Scan for the cell matching the given text and deliver its [x, y] coordinate at center. 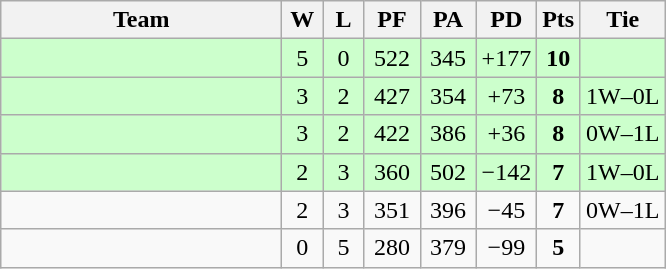
354 [448, 96]
360 [392, 172]
502 [448, 172]
345 [448, 58]
379 [448, 248]
522 [392, 58]
Tie [623, 20]
280 [392, 248]
−45 [506, 210]
422 [392, 134]
Pts [558, 20]
L [344, 20]
PD [506, 20]
10 [558, 58]
+177 [506, 58]
Team [142, 20]
−99 [506, 248]
+73 [506, 96]
427 [392, 96]
PF [392, 20]
+36 [506, 134]
386 [448, 134]
−142 [506, 172]
351 [392, 210]
W [302, 20]
PA [448, 20]
396 [448, 210]
